Find where the given text appears and provide that cell's center as [X, Y] coordinate. 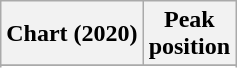
Peakposition [189, 34]
Chart (2020) [72, 34]
